Extract the [X, Y] coordinate from the center of the cell holding the provided text.  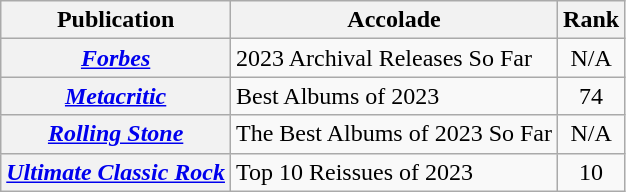
74 [592, 96]
Best Albums of 2023 [394, 96]
Rolling Stone [116, 134]
Top 10 Reissues of 2023 [394, 172]
Rank [592, 20]
Forbes [116, 58]
2023 Archival Releases So Far [394, 58]
The Best Albums of 2023 So Far [394, 134]
Publication [116, 20]
10 [592, 172]
Ultimate Classic Rock [116, 172]
Metacritic [116, 96]
Accolade [394, 20]
